Identify which cell holds the provided text, then report its [x, y] central coordinate. 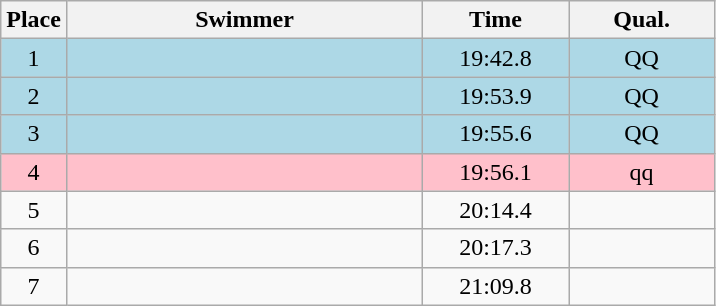
19:55.6 [496, 134]
7 [34, 286]
20:17.3 [496, 248]
20:14.4 [496, 210]
Qual. [642, 20]
5 [34, 210]
4 [34, 172]
Time [496, 20]
19:42.8 [496, 58]
2 [34, 96]
21:09.8 [496, 286]
qq [642, 172]
1 [34, 58]
Swimmer [244, 20]
19:53.9 [496, 96]
19:56.1 [496, 172]
Place [34, 20]
3 [34, 134]
6 [34, 248]
